Return the [X, Y] coordinate for the center point of the cell that contains the specified text.  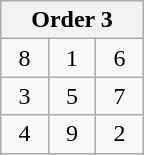
2 [120, 134]
9 [72, 134]
1 [72, 58]
4 [24, 134]
3 [24, 96]
Order 3 [72, 20]
7 [120, 96]
6 [120, 58]
5 [72, 96]
8 [24, 58]
